Identify which cell holds the provided text, then report its (x, y) central coordinate. 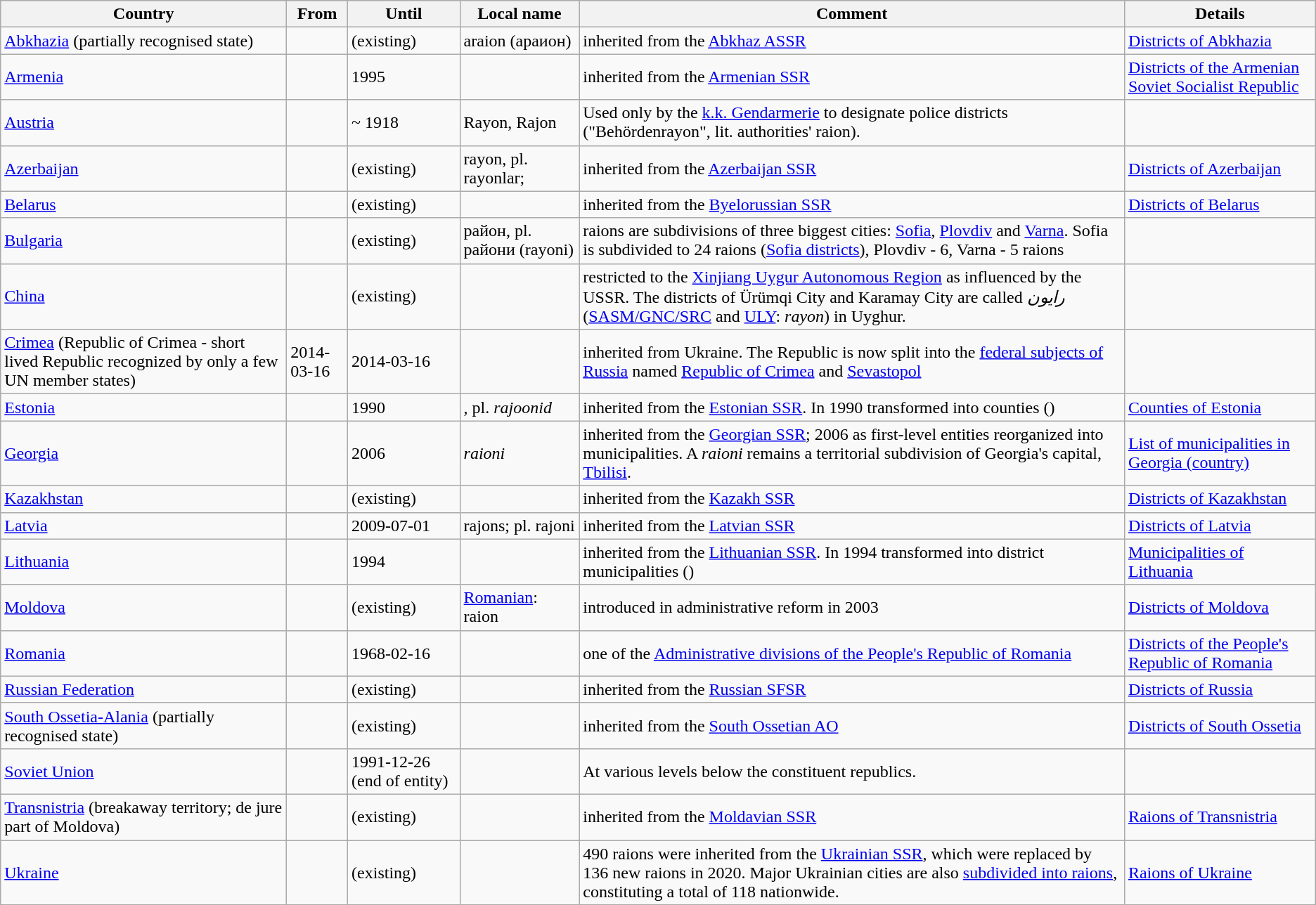
Latvia (143, 526)
inherited from the Moldavian SSR (852, 816)
Georgia (143, 453)
Ukraine (143, 873)
List of municipalities in Georgia (country) (1220, 453)
Armenia (143, 77)
rayon, pl. rayonlar; (520, 169)
inherited from the Latvian SSR (852, 526)
Districts of Latvia (1220, 526)
район, pl. райони (rayoni) (520, 240)
Soviet Union (143, 771)
Abkhazia (partially recognised state) (143, 41)
South Ossetia-Alania (partially recognised state) (143, 725)
Counties of Estonia (1220, 408)
Austria (143, 122)
1994 (404, 562)
2009-07-01 (404, 526)
Estonia (143, 408)
Local name (520, 14)
inherited from Ukraine. The Republic is now split into the federal subjects of Russia named Republic of Crimea and Sevastopol (852, 362)
inherited from the Byelorussian SSR (852, 204)
inherited from the South Ossetian AO (852, 725)
Country (143, 14)
Districts of Abkhazia (1220, 41)
inherited from the Abkhaz ASSR (852, 41)
Romania (143, 653)
introduced in administrative reform in 2003 (852, 607)
Until (404, 14)
Raions of Ukraine (1220, 873)
Districts of the People's Republic of Romania (1220, 653)
Bulgaria (143, 240)
From (318, 14)
Transnistria (breakaway territory; de jure part of Moldova) (143, 816)
2006 (404, 453)
1991-12-26 (end of entity) (404, 771)
Districts of Belarus (1220, 204)
~ 1918 (404, 122)
Used only by the k.k. Gendarmerie to designate police districts ("Behördenrayon", lit. authorities' raion). (852, 122)
Districts of the Armenian Soviet Socialist Republic (1220, 77)
inherited from the Azerbaijan SSR (852, 169)
Lithuania (143, 562)
araion (араион) (520, 41)
Rayon, Rajon (520, 122)
Kazakhstan (143, 499)
Comment (852, 14)
Municipalities of Lithuania (1220, 562)
Districts of Azerbaijan (1220, 169)
Districts of South Ossetia (1220, 725)
Districts of Moldova (1220, 607)
Districts of Russia (1220, 689)
inherited from the Estonian SSR. In 1990 transformed into counties () (852, 408)
Raions of Transnistria (1220, 816)
inherited from the Kazakh SSR (852, 499)
At various levels below the constituent republics. (852, 771)
Districts of Kazakhstan (1220, 499)
raioni (520, 453)
China (143, 297)
Details (1220, 14)
, pl. rajoonid (520, 408)
1968-02-16 (404, 653)
Russian Federation (143, 689)
Belarus (143, 204)
one of the Administrative divisions of the People's Republic of Romania (852, 653)
inherited from the Armenian SSR (852, 77)
1995 (404, 77)
inherited from the Lithuanian SSR. In 1994 transformed into district municipalities () (852, 562)
inherited from the Russian SFSR (852, 689)
Romanian: raion (520, 607)
Azerbaijan (143, 169)
Crimea (Republic of Crimea - short lived Republic recognized by only a few UN member states) (143, 362)
Moldova (143, 607)
1990 (404, 408)
rajons; pl. rajoni (520, 526)
